Detect which cell encompasses the target text, then output its (X, Y) center coordinate. 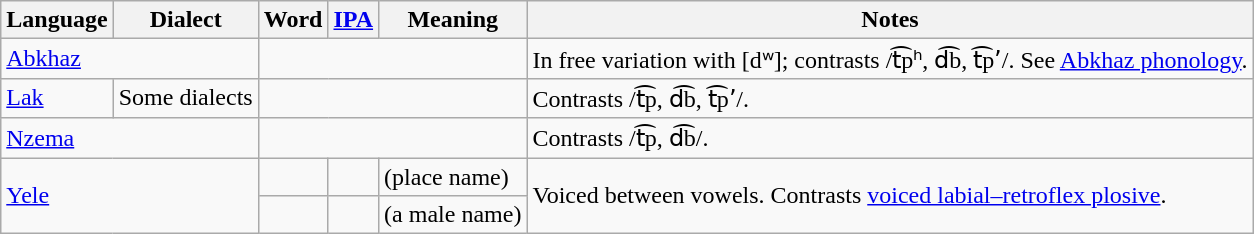
Voiced between vowels. Contrasts voiced labial–retroflex plosive. (890, 196)
Nzema (130, 138)
In free variation with [dʷ]; contrasts /t͡pʰ, d͡b, t͡pʼ/. See Abkhaz phonology. (890, 59)
Meaning (453, 20)
Lak (57, 98)
Abkhaz (130, 59)
Some dialects (186, 98)
Word (293, 20)
Notes (890, 20)
Dialect (186, 20)
(a male name) (453, 215)
Contrasts /t͡p, d͡b/. (890, 138)
Contrasts /t͡p, d͡b, t͡pʼ/. (890, 98)
Yele (130, 196)
Language (57, 20)
(place name) (453, 177)
IPA (354, 20)
